Return [x, y] of the center of cell containing provided text 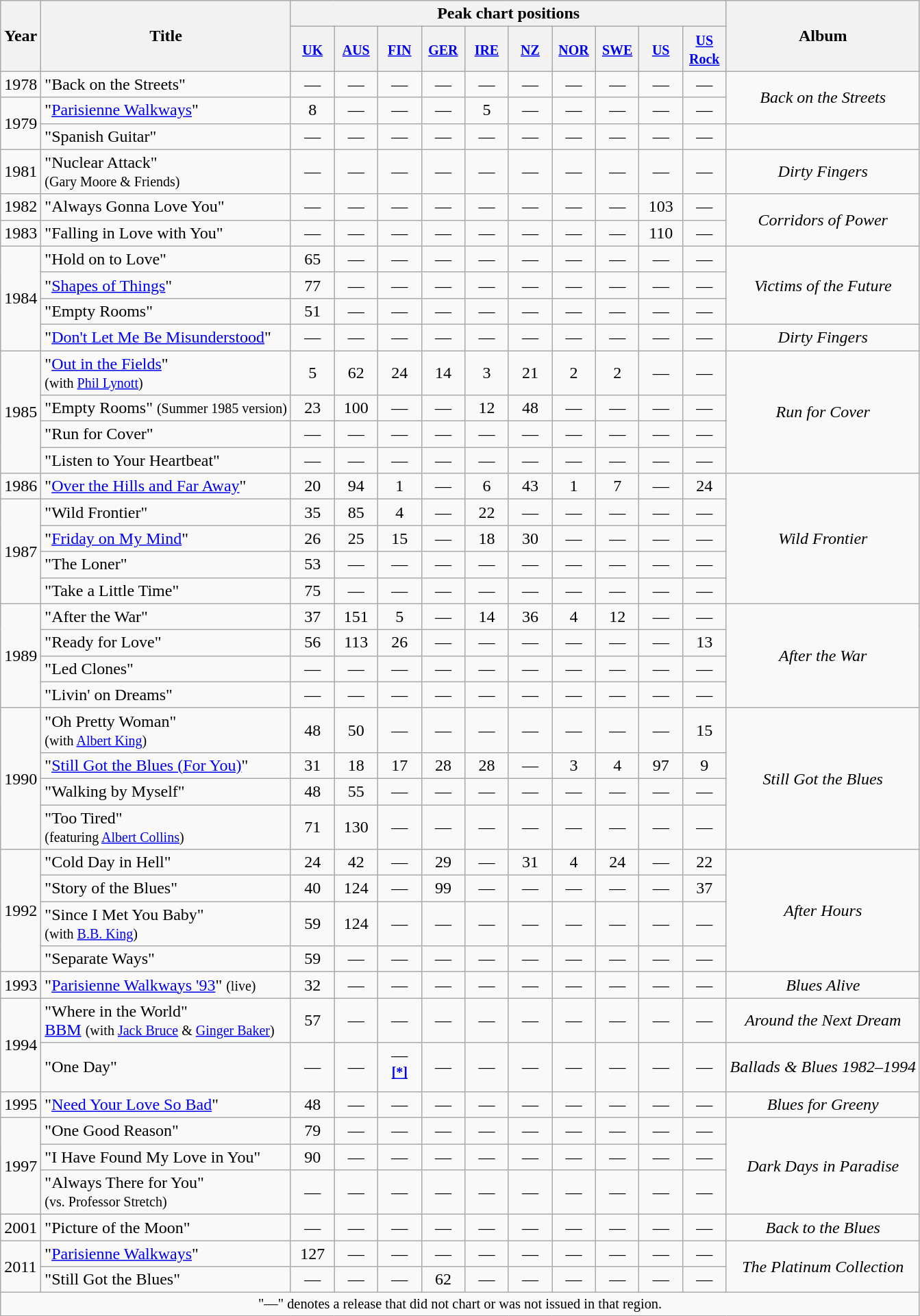
8 [312, 110]
IRE [487, 49]
"Livin' on Dreams" [166, 695]
55 [356, 791]
GER [443, 49]
29 [443, 862]
After Hours [823, 911]
1992 [21, 911]
SWE [617, 49]
AUS [356, 49]
Victims of the Future [823, 285]
Wild Frontier [823, 538]
13 [704, 643]
The Platinum Collection [823, 1267]
75 [312, 591]
"Empty Rooms" (Summer 1985 version) [166, 408]
1989 [21, 656]
Year [21, 36]
"One Good Reason" [166, 1131]
21 [530, 373]
NZ [530, 49]
"Cold Day in Hell" [166, 862]
151 [356, 617]
Run for Cover [823, 412]
"Listen to Your Heartbeat" [166, 460]
2001 [21, 1228]
17 [400, 765]
"Where in the World" BBM (with Jack Bruce & Ginger Baker) [166, 1021]
71 [312, 826]
"After the War" [166, 617]
7 [617, 486]
Ballads & Blues 1982–1994 [823, 1067]
"Run for Cover" [166, 434]
"Friday on My Mind" [166, 538]
"Empty Rooms" [166, 311]
"Falling in Love with You" [166, 233]
"One Day" [166, 1067]
Corridors of Power [823, 220]
"Since I Met You Baby" (with B.B. King) [166, 923]
79 [312, 1131]
9 [704, 765]
— [*] [400, 1067]
113 [356, 643]
100 [356, 408]
1982 [21, 207]
6 [487, 486]
20 [312, 486]
1985 [21, 412]
"Too Tired" (featuring Albert Collins) [166, 826]
Still Got the Blues [823, 778]
1979 [21, 123]
"Over the Hills and Far Away" [166, 486]
"Back on the Streets" [166, 84]
127 [312, 1254]
"Need Your Love So Bad" [166, 1104]
NOR [574, 49]
110 [661, 233]
"Parisienne Walkways '93" (live) [166, 985]
1987 [21, 551]
"—" denotes a release that did not chart or was not issued in that region. [460, 1304]
1990 [21, 778]
"Always There for You" (vs. Professor Stretch) [166, 1192]
23 [312, 408]
1993 [21, 985]
UK [312, 49]
Back to the Blues [823, 1228]
"Hold on to Love" [166, 259]
US Rock [704, 49]
1984 [21, 298]
57 [312, 1021]
1997 [21, 1166]
85 [356, 512]
1981 [21, 171]
Blues Alive [823, 985]
35 [312, 512]
65 [312, 259]
130 [356, 826]
"Ready for Love" [166, 643]
56 [312, 643]
"Still Got the Blues (For You)" [166, 765]
99 [443, 889]
1986 [21, 486]
1978 [21, 84]
Dark Days in Paradise [823, 1166]
97 [661, 765]
FIN [400, 49]
"Take a Little Time" [166, 591]
"I Have Found My Love in You" [166, 1157]
40 [312, 889]
1983 [21, 233]
42 [356, 862]
"Shapes of Things" [166, 285]
53 [312, 564]
25 [356, 538]
Back on the Streets [823, 97]
"Led Clones" [166, 669]
"Picture of the Moon" [166, 1228]
"Nuclear Attack" (Gary Moore & Friends) [166, 171]
50 [356, 730]
30 [530, 538]
"Spanish Guitar" [166, 136]
90 [312, 1157]
Title [166, 36]
32 [312, 985]
Album [823, 36]
"Still Got the Blues" [166, 1280]
"The Loner" [166, 564]
36 [530, 617]
"Always Gonna Love You" [166, 207]
"Oh Pretty Woman" (with Albert King) [166, 730]
"Story of the Blues" [166, 889]
43 [530, 486]
77 [312, 285]
Peak chart positions [508, 14]
Blues for Greeny [823, 1104]
"Wild Frontier" [166, 512]
2011 [21, 1267]
1995 [21, 1104]
Around the Next Dream [823, 1021]
94 [356, 486]
"Walking by Myself" [166, 791]
"Don't Let Me Be Misunderstood" [166, 337]
"Out in the Fields" (with Phil Lynott) [166, 373]
51 [312, 311]
"Separate Ways" [166, 959]
103 [661, 207]
1994 [21, 1045]
US [661, 49]
After the War [823, 656]
